Find where the given text appears and provide that cell's center as [X, Y] coordinate. 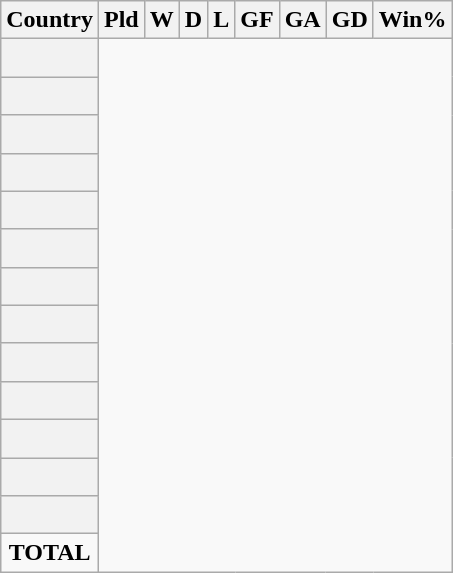
GF [257, 20]
GA [302, 20]
TOTAL [50, 553]
L [222, 20]
Win% [412, 20]
Pld [121, 20]
D [193, 20]
GD [350, 20]
Country [50, 20]
W [162, 20]
